Return the [x, y] coordinate for the center point of the cell that contains the specified text.  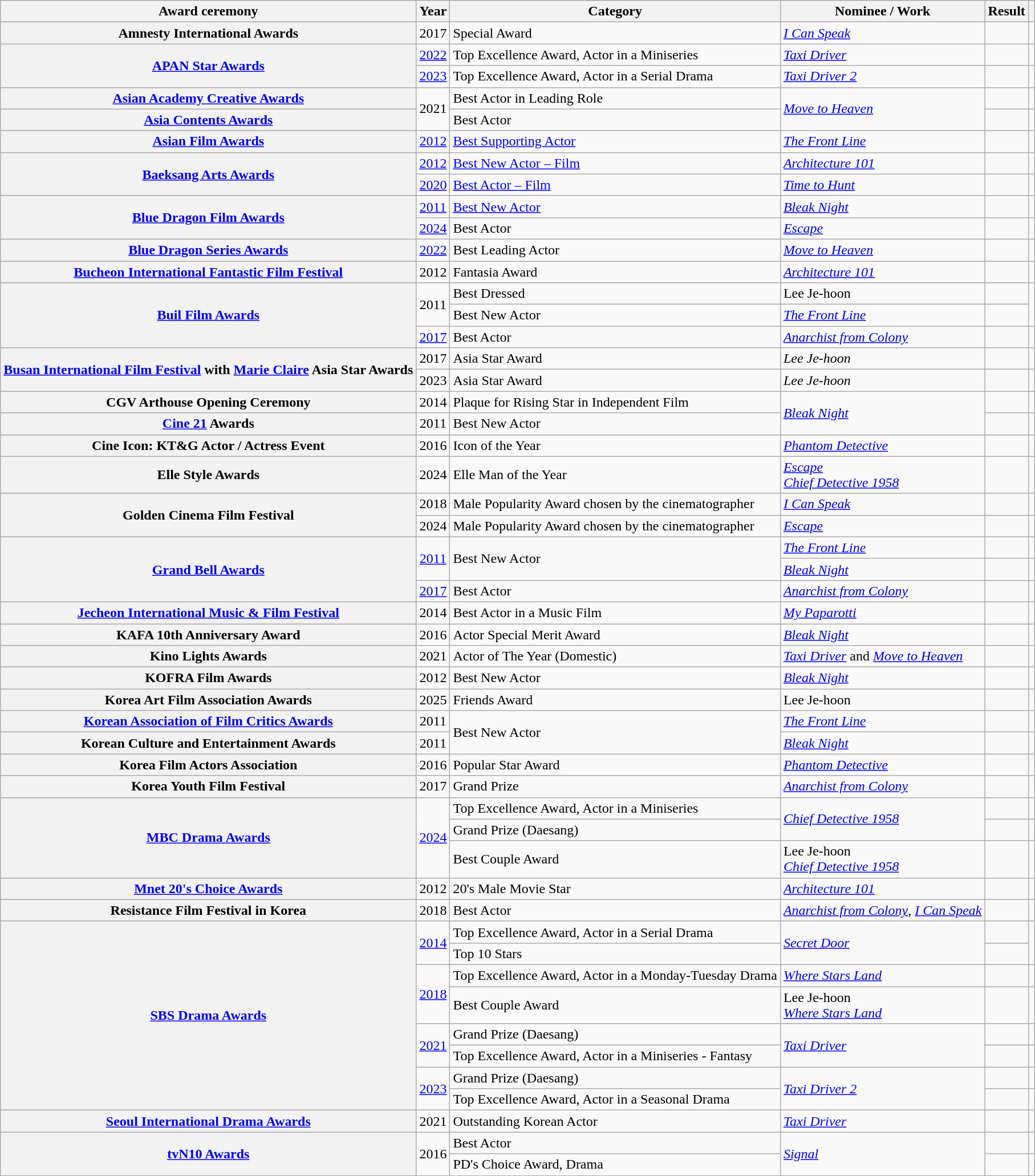
Anarchist from Colony, I Can Speak [883, 910]
PD's Choice Award, Drama [615, 1165]
2020 [433, 185]
Asian Film Awards [209, 141]
Korean Culture and Entertainment Awards [209, 743]
Best Dressed [615, 294]
SBS Drama Awards [209, 1016]
Lee Je-hoon Where Stars Land [883, 1005]
Korea Film Actors Association [209, 765]
Category [615, 11]
Year [433, 11]
Best New Actor – Film [615, 163]
Taxi Driver and Move to Heaven [883, 656]
Baeksang Arts Awards [209, 174]
Actor of The Year (Domestic) [615, 656]
Where Stars Land [883, 975]
Top Excellence Award, Actor in a Miniseries - Fantasy [615, 1056]
Amnesty International Awards [209, 33]
Outstanding Korean Actor [615, 1121]
Award ceremony [209, 11]
Cine 21 Awards [209, 424]
Nominee / Work [883, 11]
Special Award [615, 33]
Seoul International Drama Awards [209, 1121]
Top Excellence Award, Actor in a Monday-Tuesday Drama [615, 975]
Golden Cinema Film Festival [209, 515]
Best Leading Actor [615, 250]
Result [1006, 11]
Best Actor – Film [615, 185]
Korea Art Film Association Awards [209, 700]
Best Supporting Actor [615, 141]
Asia Contents Awards [209, 120]
Best Actor in a Music Film [615, 613]
APAN Star Awards [209, 66]
MBC Drama Awards [209, 837]
Fantasia Award [615, 272]
2025 [433, 700]
EscapeChief Detective 1958 [883, 475]
tvN10 Awards [209, 1154]
20's Male Movie Star [615, 889]
Secret Door [883, 943]
Mnet 20's Choice Awards [209, 889]
Korea Youth Film Festival [209, 786]
Blue Dragon Series Awards [209, 250]
My Paparotti [883, 613]
Jecheon International Music & Film Festival [209, 613]
Resistance Film Festival in Korea [209, 910]
CGV Arthouse Opening Ceremony [209, 402]
Lee Je-hoon Chief Detective 1958 [883, 859]
Elle Man of the Year [615, 475]
Busan International Film Festival with Marie Claire Asia Star Awards [209, 370]
Blue Dragon Film Awards [209, 217]
KOFRA Film Awards [209, 678]
Top 10 Stars [615, 954]
Time to Hunt [883, 185]
KAFA 10th Anniversary Award [209, 635]
Popular Star Award [615, 765]
Asian Academy Creative Awards [209, 98]
Cine Icon: KT&G Actor / Actress Event [209, 445]
Buil Film Awards [209, 315]
Plaque for Rising Star in Independent Film [615, 402]
Best Actor in Leading Role [615, 98]
Grand Bell Awards [209, 569]
Elle Style Awards [209, 475]
Top Excellence Award, Actor in a Seasonal Drama [615, 1100]
Actor Special Merit Award [615, 635]
Korean Association of Film Critics Awards [209, 721]
Chief Detective 1958 [883, 819]
Bucheon International Fantastic Film Festival [209, 272]
Signal [883, 1154]
Icon of the Year [615, 445]
Grand Prize [615, 786]
Kino Lights Awards [209, 656]
Friends Award [615, 700]
